Identify which cell holds the provided text, then report its [X, Y] central coordinate. 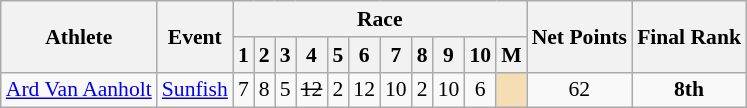
Event [195, 36]
1 [244, 55]
9 [449, 55]
Athlete [79, 36]
Net Points [580, 36]
4 [312, 55]
8th [689, 90]
3 [286, 55]
62 [580, 90]
Ard Van Aanholt [79, 90]
Sunfish [195, 90]
Final Rank [689, 36]
M [512, 55]
Race [380, 19]
